Scan for the cell matching the given text and deliver its (x, y) coordinate at center. 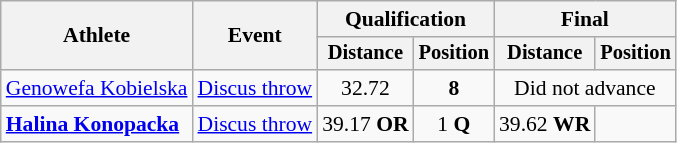
Halina Konopacka (97, 124)
39.17 OR (365, 124)
1 Q (454, 124)
Did not advance (585, 88)
Qualification (406, 19)
32.72 (365, 88)
Event (254, 36)
8 (454, 88)
Genowefa Kobielska (97, 88)
39.62 WR (544, 124)
Athlete (97, 36)
Final (585, 19)
